Pinpoint the cell where the given text exists, returning its [x, y] midpoint coordinate. 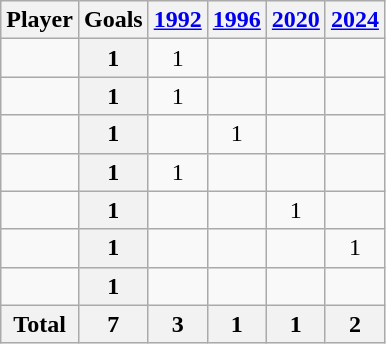
2024 [354, 20]
Total [40, 324]
Goals [113, 20]
1992 [178, 20]
1996 [236, 20]
2 [354, 324]
7 [113, 324]
Player [40, 20]
2020 [296, 20]
3 [178, 324]
